Locate the cell with the specified text and output its [X, Y] center coordinate. 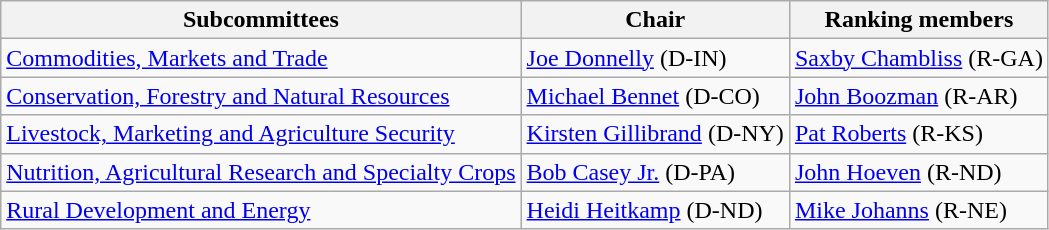
John Boozman (R-AR) [918, 96]
Livestock, Marketing and Agriculture Security [261, 134]
Nutrition, Agricultural Research and Specialty Crops [261, 172]
Ranking members [918, 20]
Bob Casey Jr. (D-PA) [655, 172]
Chair [655, 20]
Saxby Chambliss (R-GA) [918, 58]
Michael Bennet (D-CO) [655, 96]
Heidi Heitkamp (D-ND) [655, 210]
Kirsten Gillibrand (D-NY) [655, 134]
Joe Donnelly (D-IN) [655, 58]
Mike Johanns (R-NE) [918, 210]
Commodities, Markets and Trade [261, 58]
John Hoeven (R-ND) [918, 172]
Pat Roberts (R-KS) [918, 134]
Rural Development and Energy [261, 210]
Subcommittees [261, 20]
Conservation, Forestry and Natural Resources [261, 96]
